Output the (x, y) coordinate of the center of the cell containing the given text.  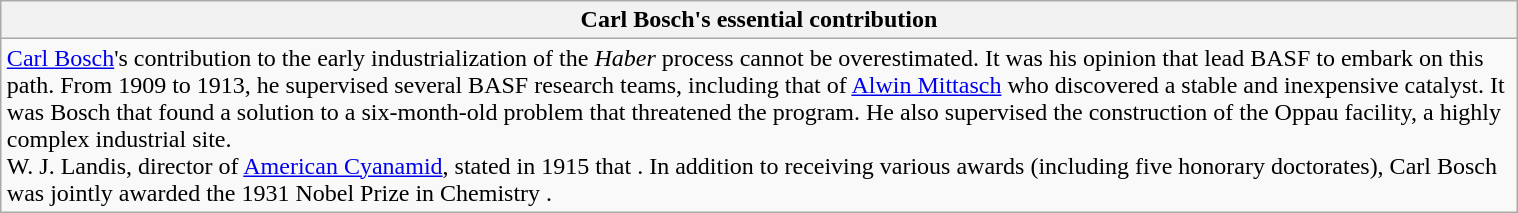
Carl Bosch's essential contribution (758, 20)
